Pinpoint the cell where the given text exists, returning its [X, Y] midpoint coordinate. 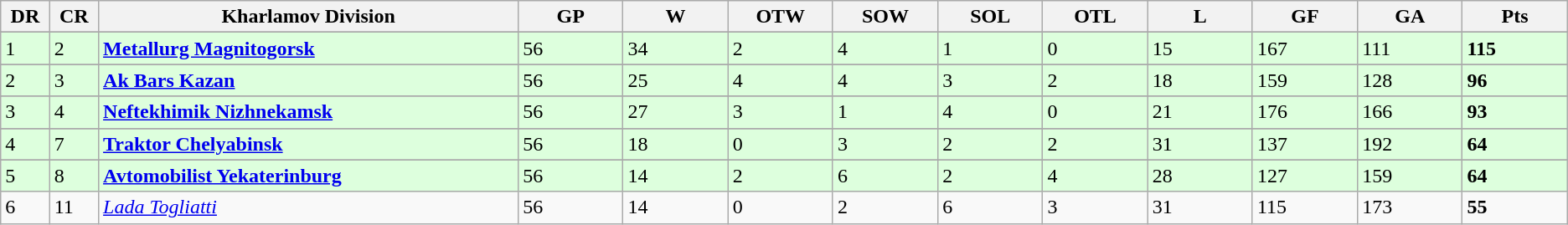
173 [1411, 207]
OTL [1096, 17]
Avtomobilist Yekaterinburg [308, 176]
W [675, 17]
Traktor Chelyabinsk [308, 144]
Lada Togliatti [308, 207]
Kharlamov Division [308, 17]
28 [1199, 176]
137 [1305, 144]
96 [1514, 80]
GP [571, 17]
27 [675, 112]
Pts [1514, 17]
OTW [781, 17]
127 [1305, 176]
5 [25, 176]
Metallurg Magnitogorsk [308, 49]
167 [1305, 49]
Ak Bars Kazan [308, 80]
55 [1514, 207]
GF [1305, 17]
128 [1411, 80]
192 [1411, 144]
SOL [990, 17]
111 [1411, 49]
GA [1411, 17]
8 [74, 176]
21 [1199, 112]
15 [1199, 49]
DR [25, 17]
L [1199, 17]
SOW [885, 17]
176 [1305, 112]
34 [675, 49]
93 [1514, 112]
11 [74, 207]
25 [675, 80]
Neftekhimik Nizhnekamsk [308, 112]
7 [74, 144]
166 [1411, 112]
CR [74, 17]
